Determine the [x, y] coordinate at the center of the cell enclosing the given text.  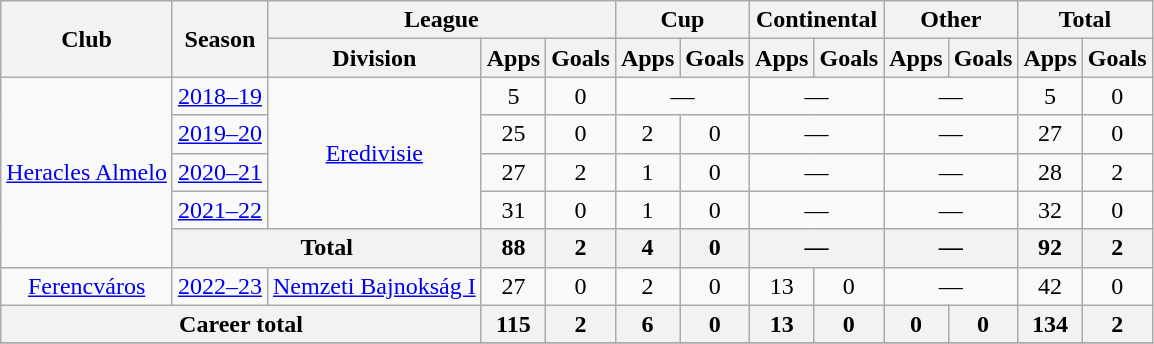
League [441, 20]
Heracles Almelo [87, 172]
2020–21 [220, 172]
134 [1050, 324]
32 [1050, 210]
31 [513, 210]
2018–19 [220, 96]
115 [513, 324]
Season [220, 39]
Career total [241, 324]
Continental [817, 20]
2021–22 [220, 210]
Cup [682, 20]
Division [374, 58]
Ferencváros [87, 286]
Other [951, 20]
2022–23 [220, 286]
6 [647, 324]
42 [1050, 286]
28 [1050, 172]
Eredivisie [374, 153]
25 [513, 134]
92 [1050, 248]
2019–20 [220, 134]
88 [513, 248]
4 [647, 248]
Club [87, 39]
Nemzeti Bajnokság I [374, 286]
